Find where the given text appears and provide that cell's center as [x, y] coordinate. 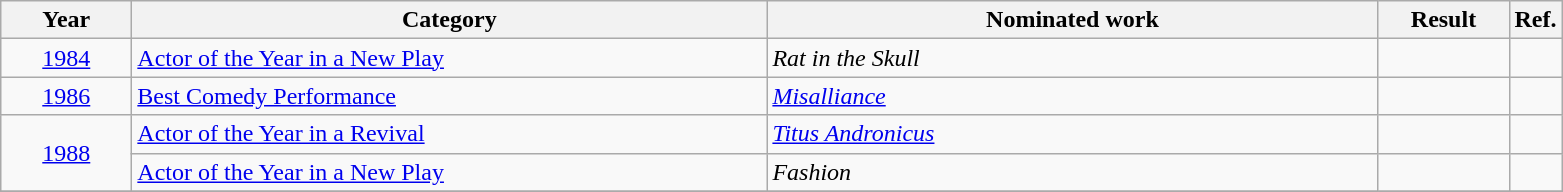
Nominated work [1072, 20]
Best Comedy Performance [450, 96]
Fashion [1072, 172]
Misalliance [1072, 96]
Titus Andronicus [1072, 134]
1988 [66, 153]
Category [450, 20]
Actor of the Year in a Revival [450, 134]
Result [1444, 20]
1984 [66, 58]
Year [66, 20]
Ref. [1536, 20]
1986 [66, 96]
Rat in the Skull [1072, 58]
